Output the [x, y] coordinate of the center of the cell containing the given text.  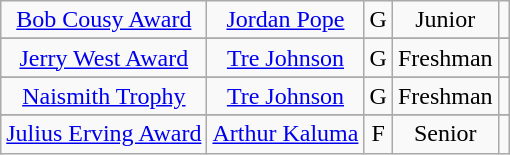
Junior [445, 20]
Naismith Trophy [104, 96]
Bob Cousy Award [104, 20]
Arthur Kaluma [286, 134]
Senior [445, 134]
Jordan Pope [286, 20]
Julius Erving Award [104, 134]
F [378, 134]
Jerry West Award [104, 58]
